Provide the (x, y) coordinate of the cell's center where the given text is located.  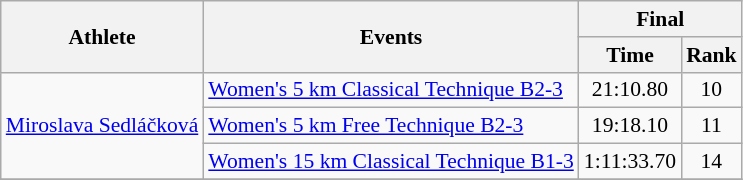
10 (712, 90)
Women's 15 km Classical Technique B1-3 (390, 162)
Women's 5 km Free Technique B2-3 (390, 126)
19:18.10 (630, 126)
21:10.80 (630, 90)
1:11:33.70 (630, 162)
Events (390, 36)
Time (630, 55)
11 (712, 126)
14 (712, 162)
Rank (712, 55)
Women's 5 km Classical Technique B2-3 (390, 90)
Athlete (102, 36)
Final (660, 19)
Miroslava Sedláčková (102, 126)
